For the text-containing cell, return its midpoint in [x, y] coordinate format. 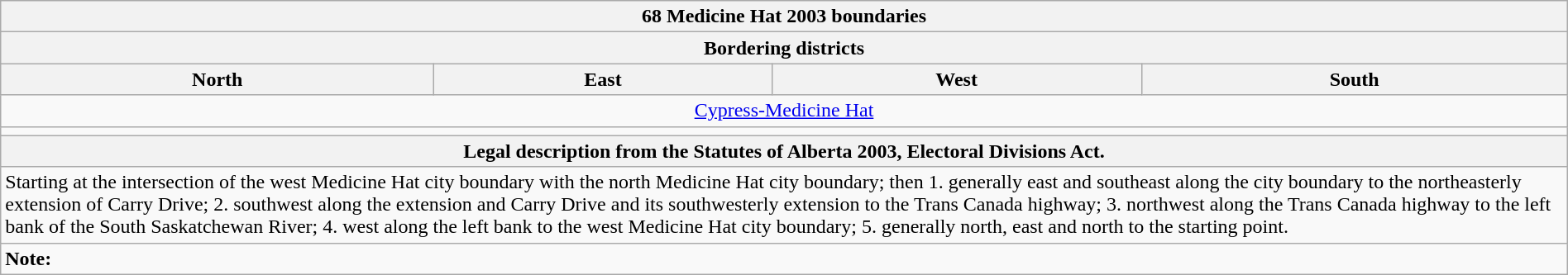
South [1355, 79]
Note: [784, 258]
North [218, 79]
68 Medicine Hat 2003 boundaries [784, 17]
East [603, 79]
West [956, 79]
Bordering districts [784, 48]
Legal description from the Statutes of Alberta 2003, Electoral Divisions Act. [784, 151]
Cypress-Medicine Hat [784, 111]
